Find where the given text appears and provide that cell's center as [X, Y] coordinate. 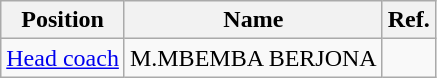
M.MBEMBA BERJONA [253, 58]
Ref. [408, 20]
Position [63, 20]
Name [253, 20]
Head coach [63, 58]
